Capture the cell that displays the provided text and extract its [x, y] central coordinate. 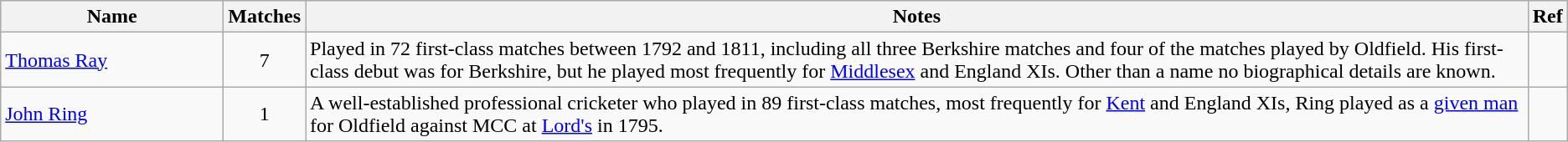
Matches [265, 17]
7 [265, 60]
1 [265, 114]
Ref [1548, 17]
Notes [917, 17]
John Ring [112, 114]
Thomas Ray [112, 60]
Name [112, 17]
